Return (X, Y) of the center of cell containing provided text 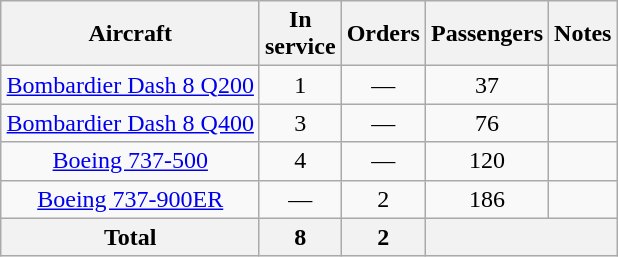
Boeing 737-500 (130, 161)
Aircraft (130, 34)
Orders (383, 34)
4 (300, 161)
37 (486, 85)
Bombardier Dash 8 Q200 (130, 85)
Passengers (486, 34)
Bombardier Dash 8 Q400 (130, 123)
186 (486, 199)
8 (300, 237)
Total (130, 237)
120 (486, 161)
76 (486, 123)
Boeing 737-900ER (130, 199)
1 (300, 85)
In service (300, 34)
3 (300, 123)
Notes (583, 34)
